Capture the cell that displays the provided text and extract its [x, y] central coordinate. 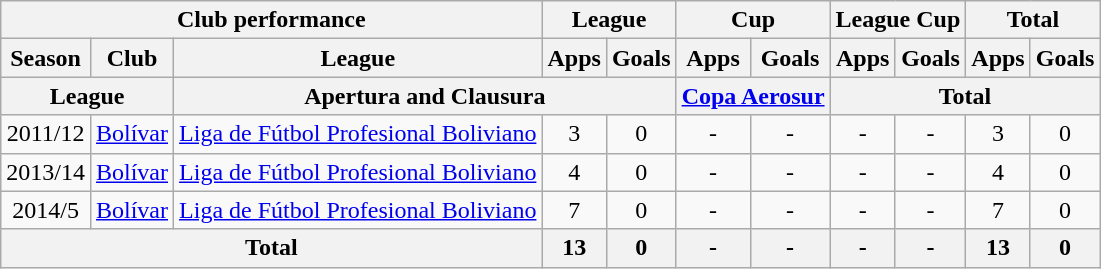
2014/5 [46, 210]
2013/14 [46, 172]
Copa Aerosur [753, 96]
Apertura and Clausura [426, 96]
Club performance [272, 20]
Cup [753, 20]
Season [46, 58]
2011/12 [46, 134]
League Cup [898, 20]
Club [132, 58]
